Provide the (X, Y) coordinate of the cell's center where the given text is located.  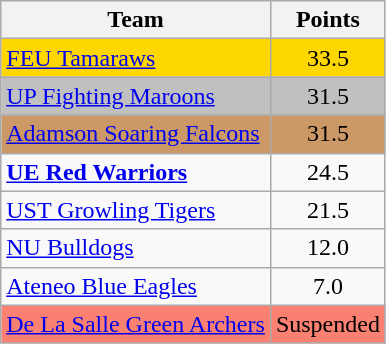
Team (136, 20)
UP Fighting Maroons (136, 96)
21.5 (328, 210)
24.5 (328, 172)
Adamson Soaring Falcons (136, 134)
UST Growling Tigers (136, 210)
De La Salle Green Archers (136, 324)
NU Bulldogs (136, 248)
Ateneo Blue Eagles (136, 286)
7.0 (328, 286)
UE Red Warriors (136, 172)
33.5 (328, 58)
FEU Tamaraws (136, 58)
Points (328, 20)
12.0 (328, 248)
Suspended (328, 324)
